Provide the [X, Y] coordinate of the cell's center where the given text is located.  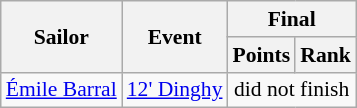
Final [292, 19]
Rank [326, 55]
did not finish [292, 90]
Event [175, 36]
Sailor [62, 36]
12' Dinghy [175, 90]
Émile Barral [62, 90]
Points [262, 55]
